Determine the (x, y) coordinate at the center of the cell enclosing the given text.  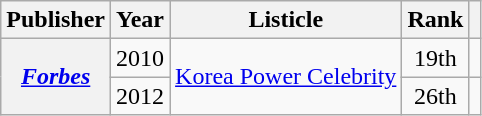
2012 (140, 96)
19th (436, 58)
26th (436, 96)
Listicle (286, 20)
Publisher (56, 20)
Forbes (56, 77)
Korea Power Celebrity (286, 77)
Rank (436, 20)
Year (140, 20)
2010 (140, 58)
